Locate the cell with the specified text and output its (x, y) center coordinate. 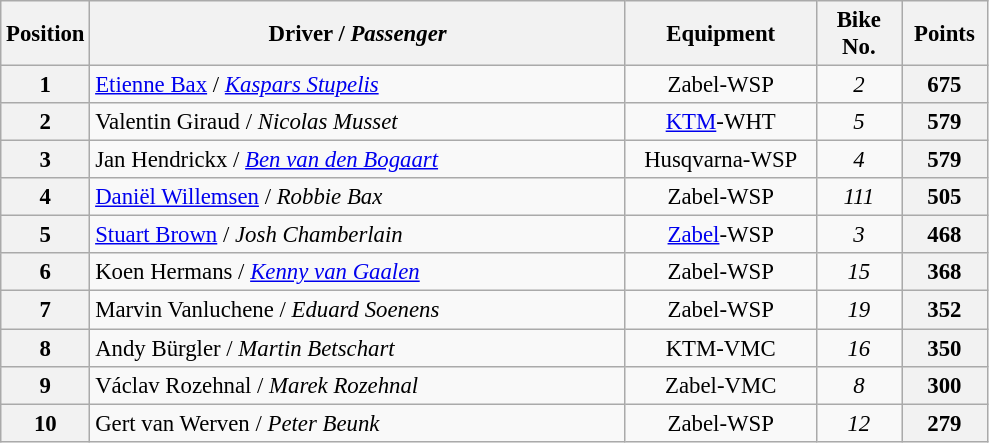
Václav Rozehnal / Marek Rozehnal (358, 385)
Driver / Passenger (358, 34)
Gert van Werven / Peter Beunk (358, 423)
KTM-VMC (720, 348)
Koen Hermans / Kenny van Gaalen (358, 273)
505 (945, 197)
350 (945, 348)
Marvin Vanluchene / Eduard Soenens (358, 310)
1 (46, 85)
7 (46, 310)
300 (945, 385)
12 (859, 423)
279 (945, 423)
Stuart Brown / Josh Chamberlain (358, 235)
Andy Bürgler / Martin Betschart (358, 348)
Etienne Bax / Kaspars Stupelis (358, 85)
Daniël Willemsen / Robbie Bax (358, 197)
468 (945, 235)
Equipment (720, 34)
675 (945, 85)
15 (859, 273)
Husqvarna-WSP (720, 160)
111 (859, 197)
368 (945, 273)
19 (859, 310)
Zabel-VMC (720, 385)
6 (46, 273)
16 (859, 348)
Points (945, 34)
Valentin Giraud / Nicolas Musset (358, 122)
10 (46, 423)
Position (46, 34)
9 (46, 385)
352 (945, 310)
Bike No. (859, 34)
KTM-WHT (720, 122)
Jan Hendrickx / Ben van den Bogaart (358, 160)
